From the cell containing the given text, extract its center point as (X, Y) coordinate. 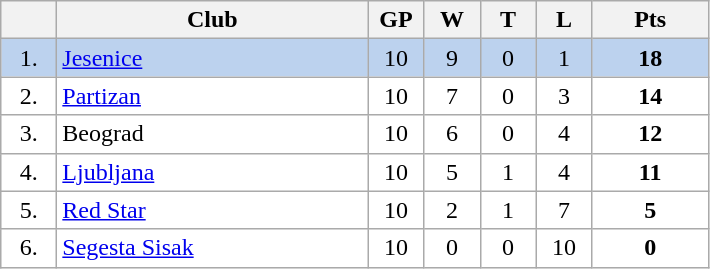
Pts (650, 20)
14 (650, 96)
6. (29, 248)
Jesenice (212, 58)
Segesta Sisak (212, 248)
9 (452, 58)
T (508, 20)
Club (212, 20)
Partizan (212, 96)
W (452, 20)
Red Star (212, 210)
11 (650, 172)
5. (29, 210)
L (564, 20)
GP (396, 20)
12 (650, 134)
4. (29, 172)
1. (29, 58)
3 (564, 96)
3. (29, 134)
2 (452, 210)
18 (650, 58)
Beograd (212, 134)
2. (29, 96)
6 (452, 134)
Ljubljana (212, 172)
